Return [X, Y] of the center of cell containing provided text 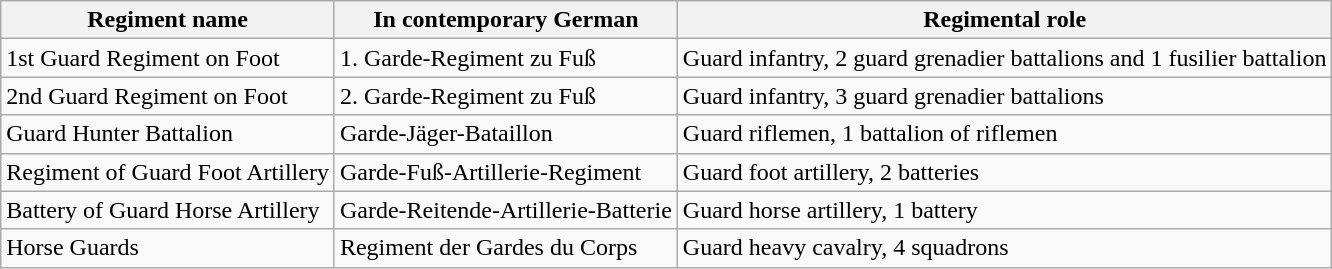
Battery of Guard Horse Artillery [168, 210]
Regimental role [1004, 20]
2. Garde-Regiment zu Fuß [506, 96]
Regiment name [168, 20]
1st Guard Regiment on Foot [168, 58]
Guard infantry, 3 guard grenadier battalions [1004, 96]
2nd Guard Regiment on Foot [168, 96]
Guard Hunter Battalion [168, 134]
Guard horse artillery, 1 battery [1004, 210]
Guard riflemen, 1 battalion of riflemen [1004, 134]
Horse Guards [168, 248]
1. Garde-Regiment zu Fuß [506, 58]
Regiment of Guard Foot Artillery [168, 172]
Guard heavy cavalry, 4 squadrons [1004, 248]
Guard foot artillery, 2 batteries [1004, 172]
Regiment der Gardes du Corps [506, 248]
Guard infantry, 2 guard grenadier battalions and 1 fusilier battalion [1004, 58]
In contemporary German [506, 20]
Garde-Fuß-Artillerie-Regiment [506, 172]
Garde-Jäger-Bataillon [506, 134]
Garde-Reitende-Artillerie-Batterie [506, 210]
